Capture the cell that displays the provided text and extract its (X, Y) central coordinate. 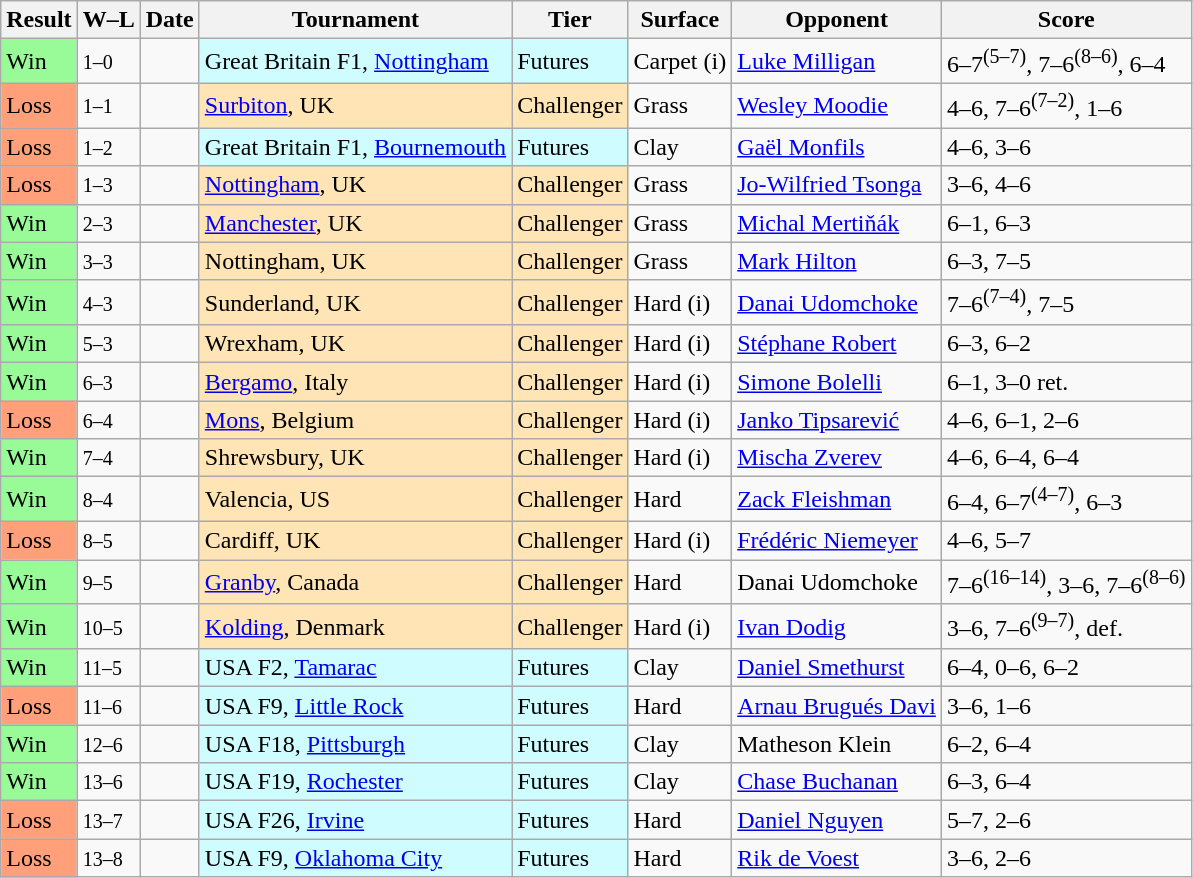
6–1, 3–0 ret. (1066, 382)
4–6, 3–6 (1066, 147)
Cardiff, UK (355, 541)
4–6, 6–4, 6–4 (1066, 458)
Matheson Klein (837, 744)
Opponent (837, 20)
Surbiton, UK (355, 106)
Frédéric Niemeyer (837, 541)
6–2, 6–4 (1066, 744)
3–6, 2–6 (1066, 858)
13–7 (108, 820)
Simone Bolelli (837, 382)
7–6(7–4), 7–5 (1066, 302)
Valencia, US (355, 500)
Mark Hilton (837, 261)
USA F2, Tamarac (355, 668)
USA F19, Rochester (355, 782)
1–3 (108, 185)
1–2 (108, 147)
USA F26, Irvine (355, 820)
Ivan Dodig (837, 626)
Kolding, Denmark (355, 626)
4–6, 5–7 (1066, 541)
3–3 (108, 261)
USA F9, Oklahoma City (355, 858)
Zack Fleishman (837, 500)
11–5 (108, 668)
4–6, 6–1, 2–6 (1066, 420)
Carpet (i) (680, 62)
7–4 (108, 458)
USA F18, Pittsburgh (355, 744)
Mons, Belgium (355, 420)
7–6(16–14), 3–6, 7–6(8–6) (1066, 582)
Great Britain F1, Nottingham (355, 62)
Wrexham, UK (355, 344)
Tournament (355, 20)
Stéphane Robert (837, 344)
Rik de Voest (837, 858)
W–L (108, 20)
8–4 (108, 500)
USA F9, Little Rock (355, 706)
Luke Milligan (837, 62)
6–4, 0–6, 6–2 (1066, 668)
10–5 (108, 626)
6–3, 6–4 (1066, 782)
Date (170, 20)
Manchester, UK (355, 223)
1–1 (108, 106)
Score (1066, 20)
6–4 (108, 420)
13–6 (108, 782)
6–3, 6–2 (1066, 344)
1–0 (108, 62)
Bergamo, Italy (355, 382)
Janko Tipsarević (837, 420)
Shrewsbury, UK (355, 458)
5–7, 2–6 (1066, 820)
6–3, 7–5 (1066, 261)
9–5 (108, 582)
13–8 (108, 858)
5–3 (108, 344)
6–4, 6–7(4–7), 6–3 (1066, 500)
Mischa Zverev (837, 458)
Granby, Canada (355, 582)
Wesley Moodie (837, 106)
3–6, 7–6(9–7), def. (1066, 626)
6–7(5–7), 7–6(8–6), 6–4 (1066, 62)
6–3 (108, 382)
12–6 (108, 744)
Jo-Wilfried Tsonga (837, 185)
Sunderland, UK (355, 302)
Arnau Brugués Davi (837, 706)
Chase Buchanan (837, 782)
4–6, 7–6(7–2), 1–6 (1066, 106)
6–1, 6–3 (1066, 223)
Gaël Monfils (837, 147)
Tier (570, 20)
Great Britain F1, Bournemouth (355, 147)
Surface (680, 20)
Michal Mertiňák (837, 223)
3–6, 1–6 (1066, 706)
Result (39, 20)
Daniel Smethurst (837, 668)
2–3 (108, 223)
4–3 (108, 302)
11–6 (108, 706)
Daniel Nguyen (837, 820)
3–6, 4–6 (1066, 185)
8–5 (108, 541)
